From the cell containing the given text, extract its center point as (X, Y) coordinate. 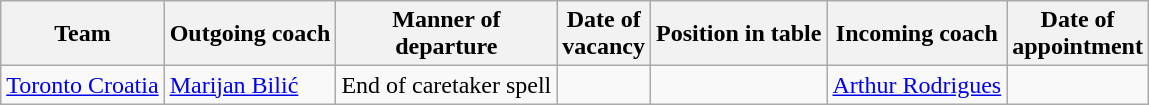
Manner of departure (446, 34)
Arthur Rodrigues (917, 85)
End of caretaker spell (446, 85)
Date of vacancy (604, 34)
Toronto Croatia (82, 85)
Marijan Bilić (250, 85)
Team (82, 34)
Position in table (739, 34)
Outgoing coach (250, 34)
Incoming coach (917, 34)
Date of appointment (1078, 34)
